Extract the (X, Y) coordinate from the center of the cell holding the provided text.  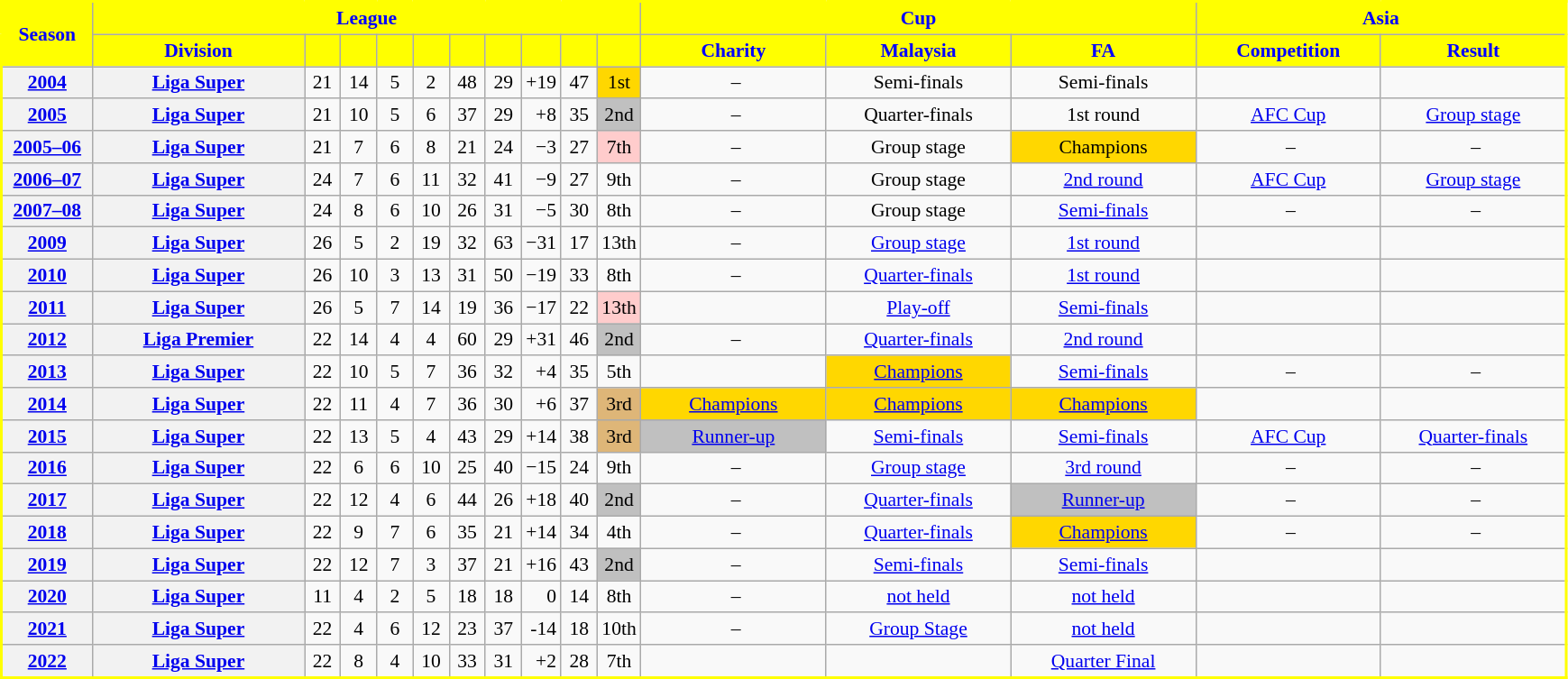
Charity (734, 50)
50 (503, 276)
44 (467, 500)
2022 (47, 661)
3rd round (1104, 468)
17 (579, 243)
2006–07 (47, 179)
2004 (47, 83)
FA (1104, 50)
League (366, 18)
+19 (541, 83)
2018 (47, 533)
+18 (541, 500)
+8 (541, 115)
−9 (541, 179)
−15 (541, 468)
2011 (47, 307)
+31 (541, 340)
23 (467, 629)
25 (467, 468)
Group Stage (918, 629)
46 (579, 340)
2021 (47, 629)
48 (467, 83)
2014 (47, 404)
Cup (918, 18)
Asia (1381, 18)
+6 (541, 404)
4th (619, 533)
Result (1473, 50)
-14 (541, 629)
2007–08 (47, 211)
2015 (47, 436)
−31 (541, 243)
2012 (47, 340)
34 (579, 533)
2019 (47, 564)
28 (579, 661)
2010 (47, 276)
Competition (1288, 50)
2020 (47, 597)
+4 (541, 372)
2013 (47, 372)
−17 (541, 307)
−5 (541, 211)
−3 (541, 147)
Liga Premier (198, 340)
Division (198, 50)
9 (359, 533)
60 (467, 340)
Season (47, 34)
+2 (541, 661)
5th (619, 372)
41 (503, 179)
Play-off (918, 307)
10th (619, 629)
Quarter Final (1104, 661)
63 (503, 243)
Malaysia (918, 50)
47 (579, 83)
2016 (47, 468)
38 (579, 436)
0 (541, 597)
1st (619, 83)
−19 (541, 276)
2005 (47, 115)
2005–06 (47, 147)
+16 (541, 564)
2009 (47, 243)
2017 (47, 500)
